For the text-containing cell, return its midpoint in [x, y] coordinate format. 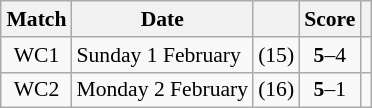
5–1 [330, 90]
Sunday 1 February [162, 55]
(15) [276, 55]
Score [330, 19]
5–4 [330, 55]
Match [36, 19]
(16) [276, 90]
Monday 2 February [162, 90]
WC1 [36, 55]
WC2 [36, 90]
Date [162, 19]
